Return (x, y) of the center of cell containing provided text 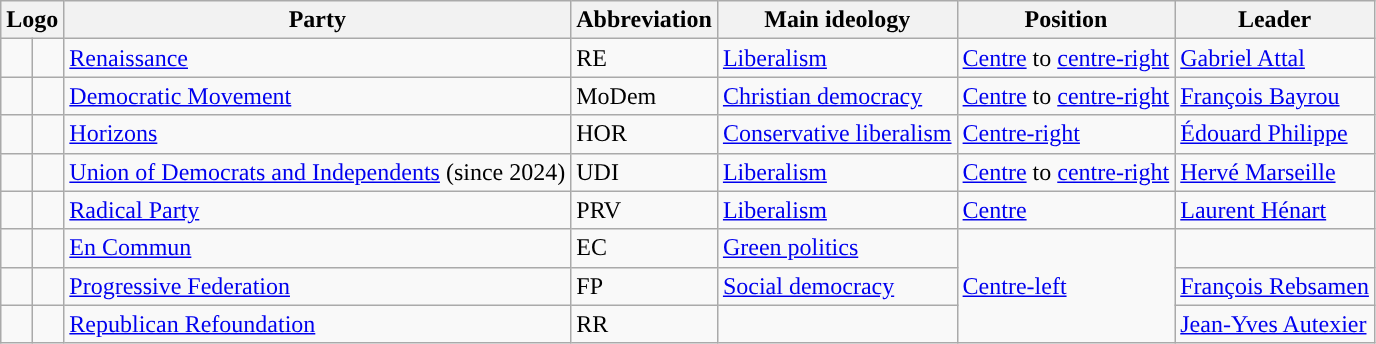
Position (1066, 20)
Union of Democrats and Independents (since 2024) (318, 172)
RR (644, 324)
Radical Party (318, 210)
Social democracy (837, 286)
Hervé Marseille (1275, 172)
MoDem (644, 96)
Gabriel Attal (1275, 58)
Centre (1066, 210)
Centre-left (1066, 286)
RE (644, 58)
FP (644, 286)
Horizons (318, 134)
PRV (644, 210)
EC (644, 248)
François Bayrou (1275, 96)
Green politics (837, 248)
Laurent Hénart (1275, 210)
Progressive Federation (318, 286)
UDI (644, 172)
Main ideology (837, 20)
Jean-Yves Autexier (1275, 324)
Logo (32, 20)
HOR (644, 134)
Christian democracy (837, 96)
Abbreviation (644, 20)
Party (318, 20)
Édouard Philippe (1275, 134)
Centre-right (1066, 134)
Democratic Movement (318, 96)
Renaissance (318, 58)
Republican Refoundation (318, 324)
Conservative liberalism (837, 134)
En Commun (318, 248)
Leader (1275, 20)
François Rebsamen (1275, 286)
